Determine the (x, y) coordinate at the center of the cell enclosing the given text.  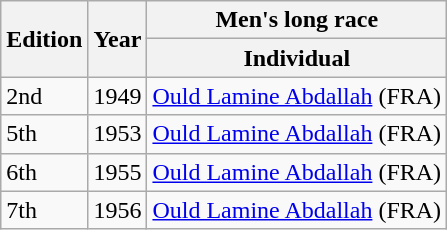
6th (44, 172)
5th (44, 134)
1956 (118, 210)
1955 (118, 172)
1949 (118, 96)
Year (118, 39)
Men's long race (297, 20)
1953 (118, 134)
2nd (44, 96)
Individual (297, 58)
Edition (44, 39)
7th (44, 210)
